Identify which cell holds the provided text, then report its [X, Y] central coordinate. 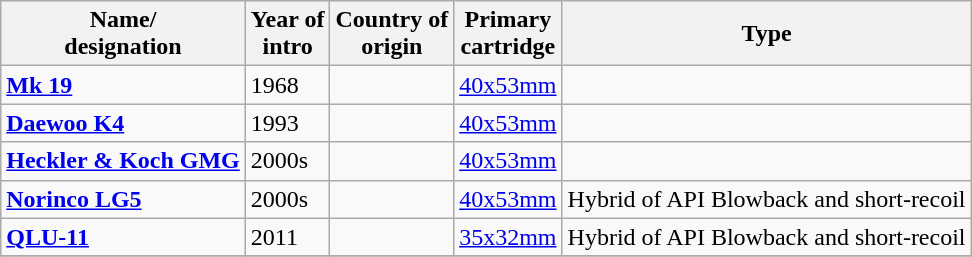
Heckler & Koch GMG [124, 161]
Mk 19 [124, 85]
1993 [288, 123]
2011 [288, 237]
Norinco LG5 [124, 199]
Year ofintro [288, 34]
1968 [288, 85]
Type [766, 34]
Name/designation [124, 34]
Country oforigin [392, 34]
35x32mm [508, 237]
QLU-11 [124, 237]
Daewoo K4 [124, 123]
Primarycartridge [508, 34]
